Pinpoint the cell where the given text exists, returning its (X, Y) midpoint coordinate. 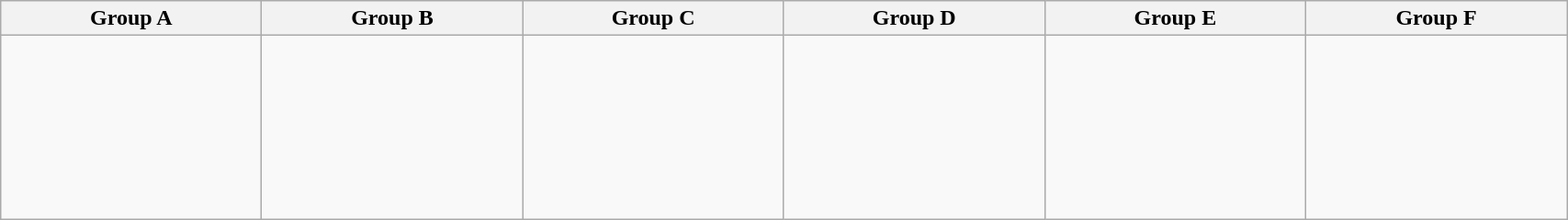
Group D (914, 18)
Group E (1175, 18)
Group F (1436, 18)
Group B (392, 18)
Group C (653, 18)
Group A (131, 18)
